Return (X, Y) of the center of cell containing provided text 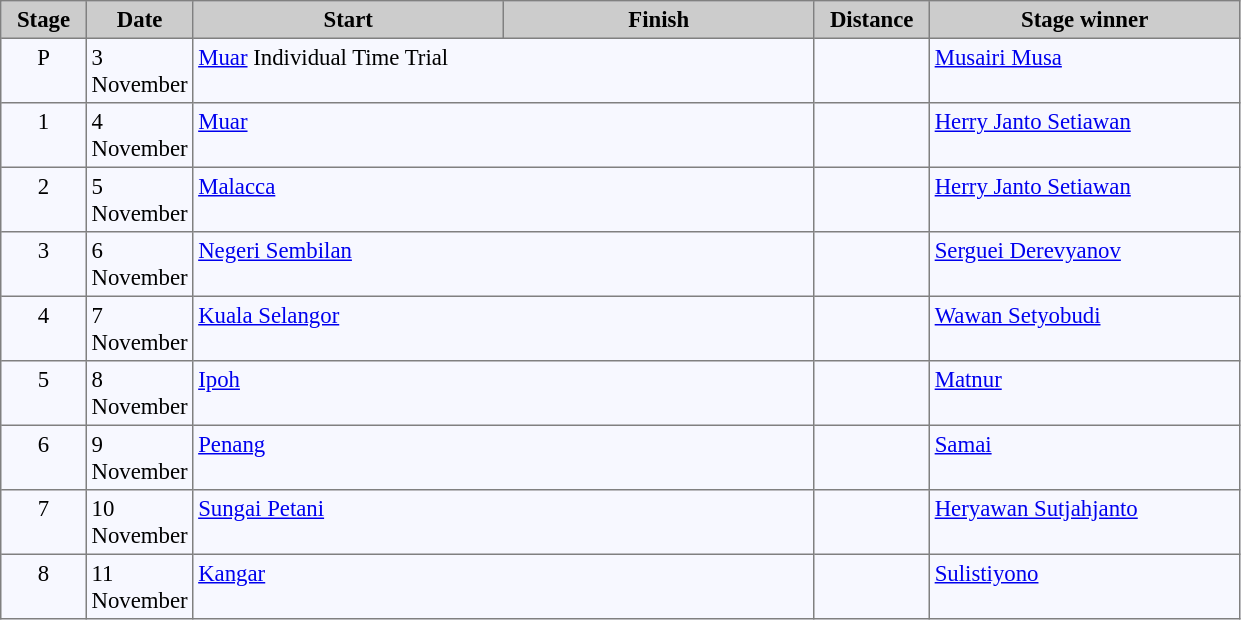
3 November (140, 70)
Samai (1084, 457)
Musairi Musa (1084, 70)
8 (44, 586)
Stage (44, 20)
Kangar (504, 586)
4 November (140, 135)
Sulistiyono (1084, 586)
5 November (140, 199)
Finish (658, 20)
Matnur (1084, 393)
10 November (140, 522)
1 (44, 135)
5 (44, 393)
Kuala Selangor (504, 328)
Ipoh (504, 393)
2 (44, 199)
7 November (140, 328)
P (44, 70)
Sungai Petani (504, 522)
6 (44, 457)
Muar Individual Time Trial (504, 70)
3 (44, 264)
Date (140, 20)
Heryawan Sutjahjanto (1084, 522)
Stage winner (1084, 20)
Muar (504, 135)
Penang (504, 457)
4 (44, 328)
7 (44, 522)
Start (348, 20)
8 November (140, 393)
Serguei Derevyanov (1084, 264)
11 November (140, 586)
Malacca (504, 199)
9 November (140, 457)
Wawan Setyobudi (1084, 328)
6 November (140, 264)
Distance (872, 20)
Negeri Sembilan (504, 264)
